Search for the cell housing the specified text and yield its (x, y) center coordinate. 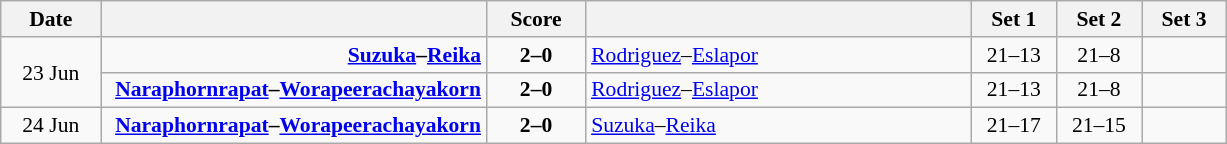
Score (536, 19)
Set 2 (1098, 19)
21–17 (1014, 126)
24 Jun (51, 126)
Set 1 (1014, 19)
23 Jun (51, 72)
21–15 (1098, 126)
Set 3 (1184, 19)
Date (51, 19)
